From the cell containing the given text, extract its center point as (x, y) coordinate. 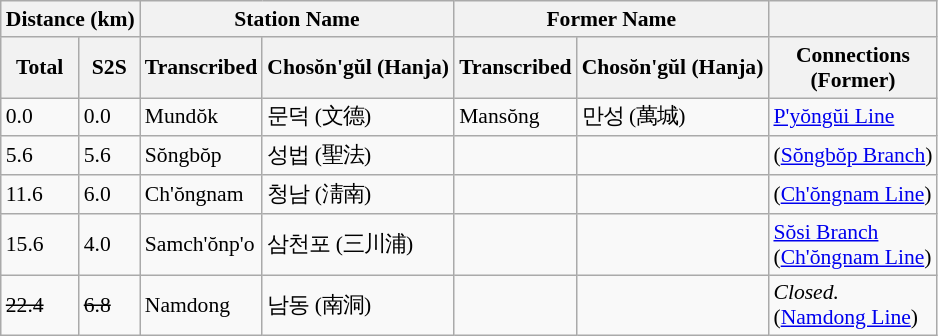
Samch'ŏnp'o (201, 244)
6.8 (110, 306)
Sŏsi Branch(Ch'ŏngnam Line) (852, 244)
Mansŏng (515, 118)
Connections(Former) (852, 68)
Former Name (611, 19)
삼천포 (三川浦) (358, 244)
4.0 (110, 244)
만성 (萬城) (673, 118)
Sŏngbŏp (201, 156)
청남 (淸南) (358, 194)
15.6 (40, 244)
문덕 (文德) (358, 118)
6.0 (110, 194)
남동 (南洞) (358, 306)
Mundŏk (201, 118)
(Sŏngbŏp Branch) (852, 156)
22.4 (40, 306)
P'yŏngŭi Line (852, 118)
(Ch'ŏngnam Line) (852, 194)
Station Name (297, 19)
S2S (110, 68)
Distance (km) (70, 19)
성법 (聖法) (358, 156)
Closed.(Namdong Line) (852, 306)
Total (40, 68)
11.6 (40, 194)
Ch'ŏngnam (201, 194)
Namdong (201, 306)
